Search for the cell housing the specified text and yield its (x, y) center coordinate. 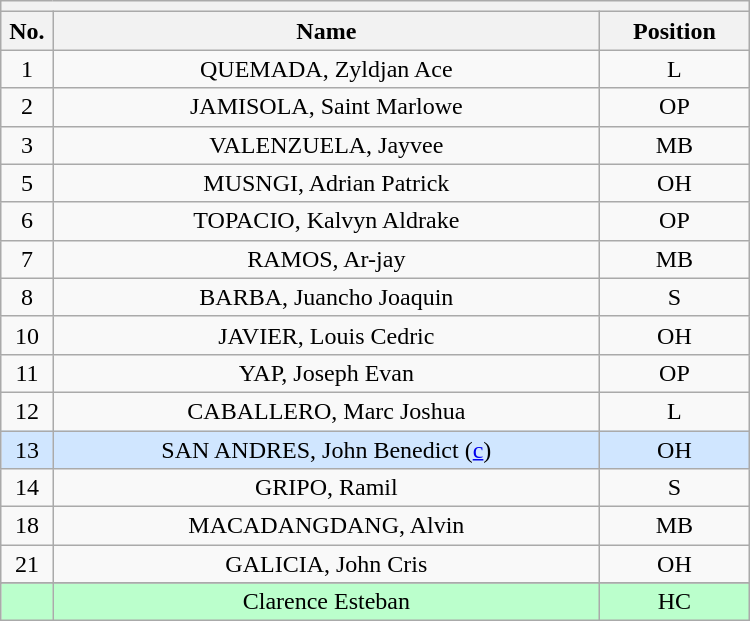
11 (27, 373)
BARBA, Juancho Joaquin (326, 297)
Position (675, 31)
1 (27, 69)
MUSNGI, Adrian Patrick (326, 183)
RAMOS, Ar-jay (326, 259)
12 (27, 411)
MACADANGDANG, Alvin (326, 526)
3 (27, 145)
HC (675, 602)
Name (326, 31)
10 (27, 335)
6 (27, 221)
14 (27, 488)
GALICIA, John Cris (326, 564)
7 (27, 259)
JAVIER, Louis Cedric (326, 335)
SAN ANDRES, John Benedict (c) (326, 449)
JAMISOLA, Saint Marlowe (326, 107)
VALENZUELA, Jayvee (326, 145)
18 (27, 526)
TOPACIO, Kalvyn Aldrake (326, 221)
CABALLERO, Marc Joshua (326, 411)
13 (27, 449)
GRIPO, Ramil (326, 488)
2 (27, 107)
No. (27, 31)
QUEMADA, Zyldjan Ace (326, 69)
5 (27, 183)
YAP, Joseph Evan (326, 373)
21 (27, 564)
8 (27, 297)
Clarence Esteban (326, 602)
